Provide the [X, Y] coordinate of the cell's center where the given text is located.  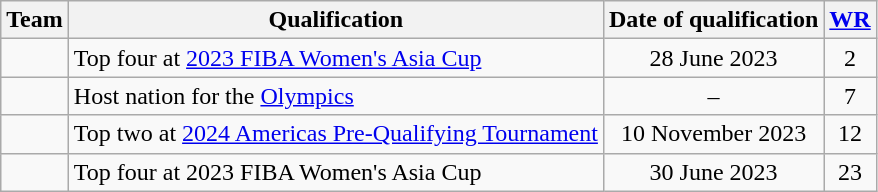
2 [850, 58]
30 June 2023 [713, 172]
WR [850, 20]
12 [850, 134]
– [713, 96]
Host nation for the Olympics [336, 96]
7 [850, 96]
28 June 2023 [713, 58]
10 November 2023 [713, 134]
Team [35, 20]
Top two at 2024 Americas Pre-Qualifying Tournament [336, 134]
Qualification [336, 20]
23 [850, 172]
Date of qualification [713, 20]
